Return [X, Y] of the center of cell containing provided text 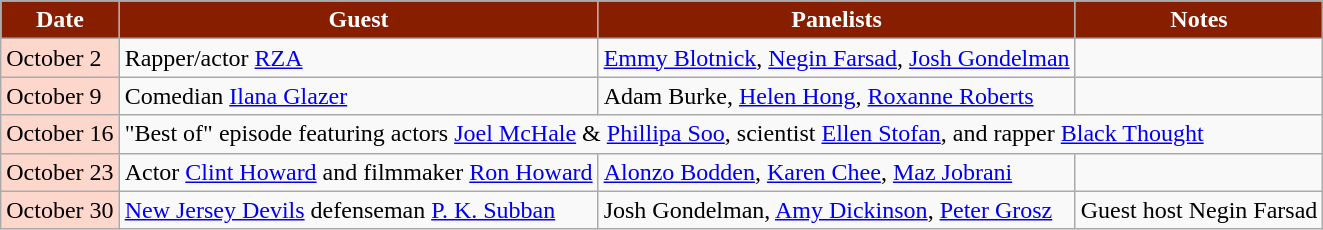
Date [60, 20]
October 16 [60, 134]
Panelists [836, 20]
Comedian Ilana Glazer [358, 96]
New Jersey Devils defenseman P. K. Subban [358, 210]
Guest [358, 20]
October 9 [60, 96]
Notes [1199, 20]
Josh Gondelman, Amy Dickinson, Peter Grosz [836, 210]
Rapper/actor RZA [358, 58]
Alonzo Bodden, Karen Chee, Maz Jobrani [836, 172]
Emmy Blotnick, Negin Farsad, Josh Gondelman [836, 58]
October 30 [60, 210]
October 2 [60, 58]
"Best of" episode featuring actors Joel McHale & Phillipa Soo, scientist Ellen Stofan, and rapper Black Thought [721, 134]
October 23 [60, 172]
Adam Burke, Helen Hong, Roxanne Roberts [836, 96]
Guest host Negin Farsad [1199, 210]
Actor Clint Howard and filmmaker Ron Howard [358, 172]
